Capture the cell that displays the provided text and extract its [X, Y] central coordinate. 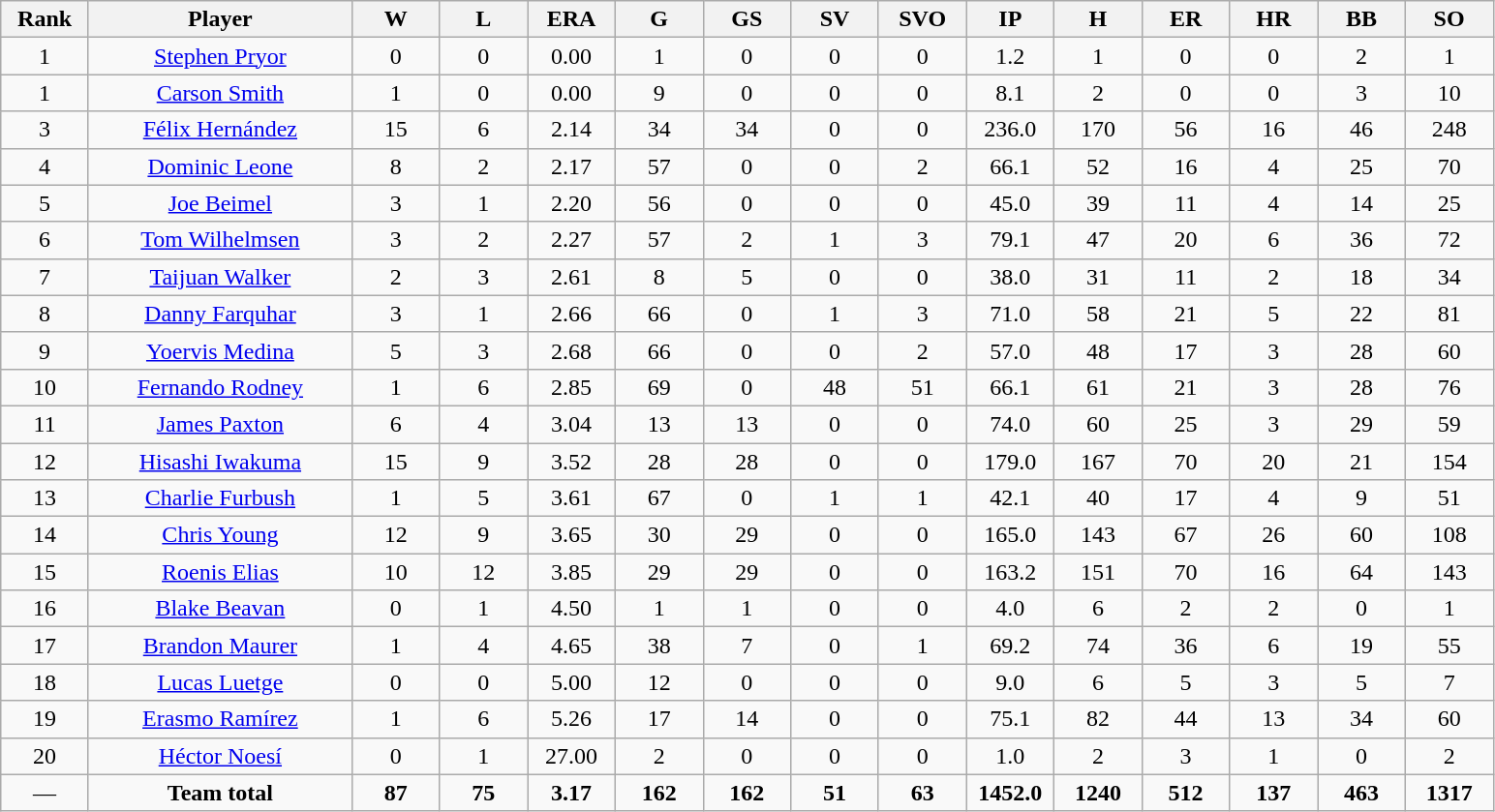
Danny Farquhar [220, 314]
1452.0 [1011, 793]
Hisashi Iwakuma [220, 462]
154 [1449, 462]
3.17 [571, 793]
179.0 [1011, 462]
2.66 [571, 314]
Blake Beavan [220, 609]
45.0 [1011, 203]
Fernando Rodney [220, 387]
H [1098, 19]
74 [1098, 646]
Lucas Luetge [220, 682]
248 [1449, 130]
22 [1361, 314]
2.27 [571, 240]
76 [1449, 387]
75 [484, 793]
27.00 [571, 756]
IP [1011, 19]
82 [1098, 719]
463 [1361, 793]
SO [1449, 19]
G [658, 19]
1.2 [1011, 56]
59 [1449, 424]
167 [1098, 462]
2.68 [571, 350]
James Paxton [220, 424]
165.0 [1011, 535]
2.17 [571, 166]
512 [1185, 793]
Joe Beimel [220, 203]
61 [1098, 387]
38 [658, 646]
GS [747, 19]
64 [1361, 572]
108 [1449, 535]
3.04 [571, 424]
72 [1449, 240]
3.61 [571, 498]
— [45, 793]
151 [1098, 572]
Yoervis Medina [220, 350]
46 [1361, 130]
75.1 [1011, 719]
Team total [220, 793]
2.14 [571, 130]
Brandon Maurer [220, 646]
81 [1449, 314]
42.1 [1011, 498]
Charlie Furbush [220, 498]
137 [1274, 793]
26 [1274, 535]
4.65 [571, 646]
8.1 [1011, 93]
Tom Wilhelmsen [220, 240]
163.2 [1011, 572]
74.0 [1011, 424]
55 [1449, 646]
31 [1098, 277]
3.52 [571, 462]
2.85 [571, 387]
1317 [1449, 793]
3.65 [571, 535]
5.00 [571, 682]
Taijuan Walker [220, 277]
Roenis Elias [220, 572]
30 [658, 535]
1.0 [1011, 756]
1240 [1098, 793]
Carson Smith [220, 93]
Héctor Noesí [220, 756]
4.0 [1011, 609]
L [484, 19]
SVO [922, 19]
2.61 [571, 277]
ERA [571, 19]
170 [1098, 130]
4.50 [571, 609]
SV [835, 19]
38.0 [1011, 277]
63 [922, 793]
87 [395, 793]
3.85 [571, 572]
9.0 [1011, 682]
5.26 [571, 719]
58 [1098, 314]
Chris Young [220, 535]
236.0 [1011, 130]
2.20 [571, 203]
40 [1098, 498]
Stephen Pryor [220, 56]
39 [1098, 203]
HR [1274, 19]
69.2 [1011, 646]
71.0 [1011, 314]
Félix Hernández [220, 130]
BB [1361, 19]
Erasmo Ramírez [220, 719]
52 [1098, 166]
Player [220, 19]
57.0 [1011, 350]
W [395, 19]
47 [1098, 240]
ER [1185, 19]
79.1 [1011, 240]
44 [1185, 719]
Dominic Leone [220, 166]
69 [658, 387]
Rank [45, 19]
